Extract the [X, Y] coordinate from the center of the cell holding the provided text.  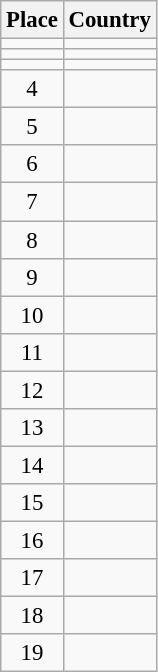
14 [32, 465]
6 [32, 165]
12 [32, 390]
9 [32, 277]
15 [32, 503]
17 [32, 578]
7 [32, 202]
Place [32, 20]
16 [32, 540]
10 [32, 315]
8 [32, 240]
19 [32, 653]
4 [32, 89]
11 [32, 352]
Country [110, 20]
13 [32, 428]
18 [32, 616]
5 [32, 127]
